Pinpoint the cell where the given text exists, returning its [X, Y] midpoint coordinate. 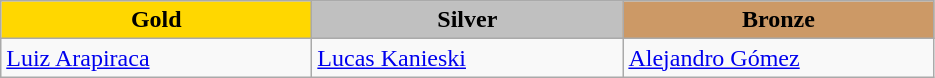
Luiz Arapiraca [156, 58]
Bronze [778, 20]
Lucas Kanieski [468, 58]
Alejandro Gómez [778, 58]
Gold [156, 20]
Silver [468, 20]
